Return (x, y) of the center of cell containing provided text 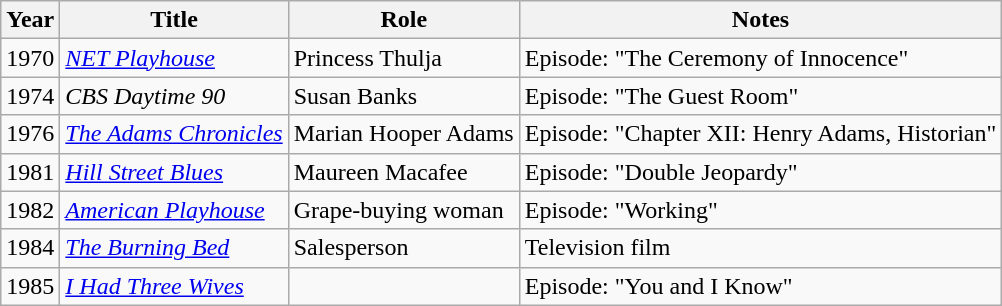
1985 (30, 286)
Salesperson (404, 248)
NET Playhouse (174, 58)
Role (404, 20)
Marian Hooper Adams (404, 134)
Princess Thulja (404, 58)
1982 (30, 210)
Susan Banks (404, 96)
American Playhouse (174, 210)
1976 (30, 134)
1970 (30, 58)
Notes (760, 20)
Episode: "You and I Know" (760, 286)
Episode: "The Guest Room" (760, 96)
CBS Daytime 90 (174, 96)
1974 (30, 96)
The Burning Bed (174, 248)
Year (30, 20)
1981 (30, 172)
1984 (30, 248)
Episode: "Working" (760, 210)
Episode: "Double Jeopardy" (760, 172)
Episode: "Chapter XII: Henry Adams, Historian" (760, 134)
The Adams Chronicles (174, 134)
Television film (760, 248)
Episode: "The Ceremony of Innocence" (760, 58)
I Had Three Wives (174, 286)
Title (174, 20)
Maureen Macafee (404, 172)
Grape-buying woman (404, 210)
Hill Street Blues (174, 172)
